Capture the cell that displays the provided text and extract its [x, y] central coordinate. 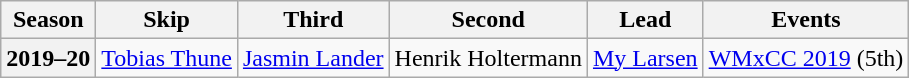
Third [313, 20]
Henrik Holtermann [488, 58]
WMxCC 2019 (5th) [806, 58]
Lead [645, 20]
Events [806, 20]
2019–20 [48, 58]
Season [48, 20]
Jasmin Lander [313, 58]
Skip [167, 20]
My Larsen [645, 58]
Tobias Thune [167, 58]
Second [488, 20]
